For the text-containing cell, return its midpoint in (x, y) coordinate format. 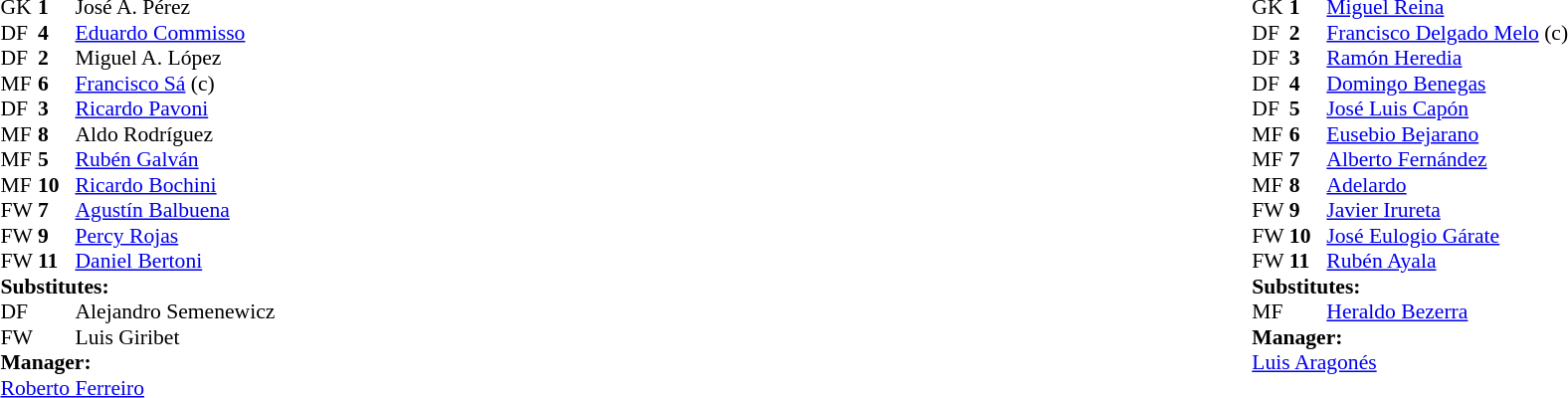
José Luis Capón (1447, 108)
Eduardo Commisso (175, 33)
Rubén Galván (175, 160)
Alberto Fernández (1447, 160)
Javier Irureta (1447, 210)
Aldo Rodríguez (175, 134)
Agustín Balbuena (175, 210)
Rubén Ayala (1447, 262)
Francisco Sá (c) (175, 84)
Daniel Bertoni (175, 262)
Luis Giribet (175, 337)
Domingo Benegas (1447, 84)
Adelardo (1447, 185)
Miguel A. López (175, 59)
Ricardo Bochini (175, 185)
Alejandro Semenewicz (175, 311)
Eusebio Bejarano (1447, 134)
Percy Rojas (175, 236)
Ramón Heredia (1447, 59)
Francisco Delgado Melo (c) (1447, 33)
Heraldo Bezerra (1447, 311)
Ricardo Pavoni (175, 108)
Luis Aragonés (1410, 363)
José Eulogio Gárate (1447, 236)
